Identify which cell holds the provided text, then report its (x, y) central coordinate. 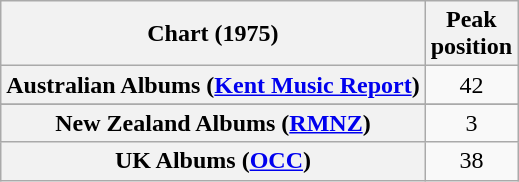
New Zealand Albums (RMNZ) (213, 123)
42 (471, 85)
3 (471, 123)
Chart (1975) (213, 34)
38 (471, 161)
UK Albums (OCC) (213, 161)
Australian Albums (Kent Music Report) (213, 85)
Peakposition (471, 34)
